Locate the cell with the specified text and output its (X, Y) center coordinate. 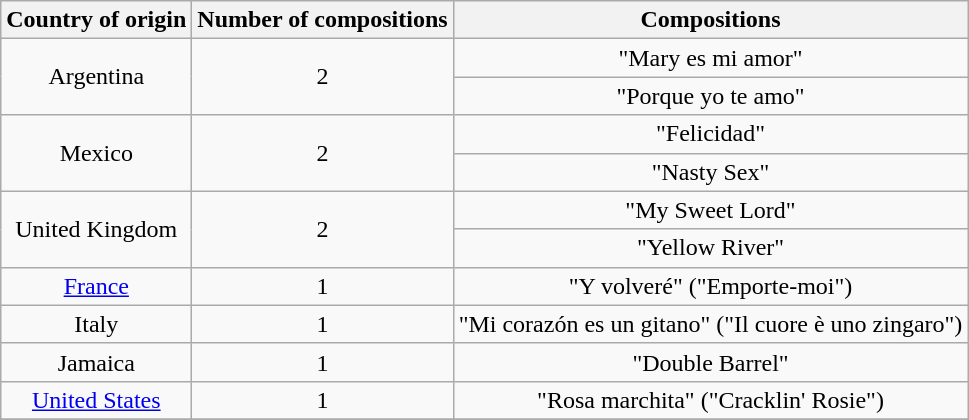
"Rosa marchita" ("Cracklin' Rosie") (710, 400)
Italy (96, 324)
"Double Barrel" (710, 362)
"My Sweet Lord" (710, 210)
"Y volveré" ("Emporte-moi") (710, 286)
Compositions (710, 20)
"Felicidad" (710, 134)
United Kingdom (96, 229)
Jamaica (96, 362)
Country of origin (96, 20)
France (96, 286)
Mexico (96, 153)
"Mary es mi amor" (710, 58)
"Porque yo te amo" (710, 96)
Number of compositions (322, 20)
"Yellow River" (710, 248)
"Mi corazón es un gitano" ("Il cuore è uno zingaro") (710, 324)
United States (96, 400)
Argentina (96, 77)
"Nasty Sex" (710, 172)
